Locate the cell with the specified text and output its [x, y] center coordinate. 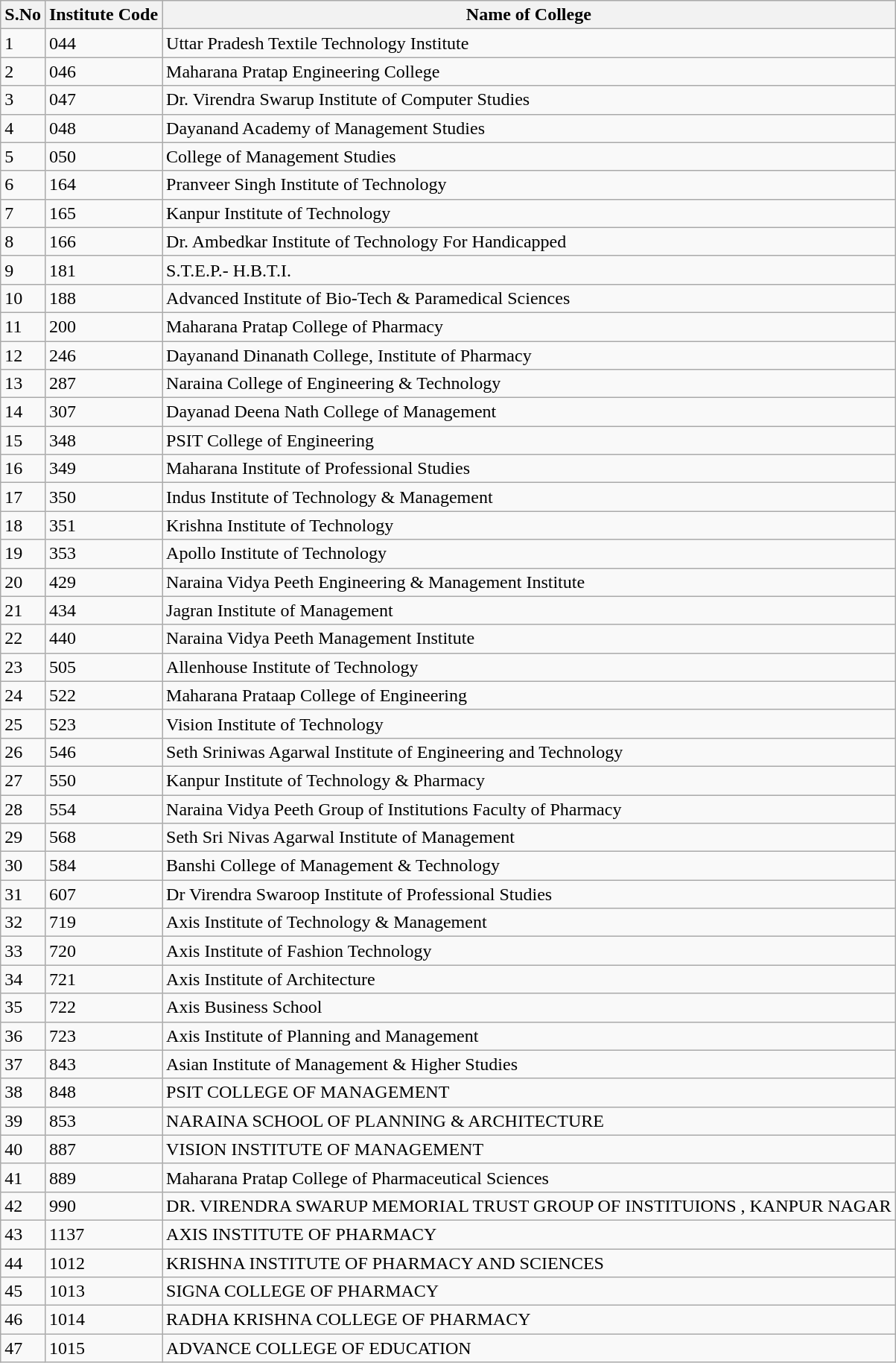
VISION INSTITUTE OF MANAGEMENT [529, 1149]
722 [103, 1008]
165 [103, 213]
351 [103, 525]
719 [103, 923]
Kanpur Institute of Technology [529, 213]
36 [23, 1036]
KRISHNA INSTITUTE OF PHARMACY AND SCIENCES [529, 1263]
Jagran Institute of Management [529, 610]
35 [23, 1008]
1137 [103, 1234]
Vision Institute of Technology [529, 724]
Pranveer Singh Institute of Technology [529, 185]
050 [103, 156]
889 [103, 1177]
22 [23, 639]
28 [23, 809]
046 [103, 72]
33 [23, 951]
181 [103, 270]
523 [103, 724]
Krishna Institute of Technology [529, 525]
Asian Institute of Management & Higher Studies [529, 1064]
853 [103, 1121]
S.T.E.P.- H.B.T.I. [529, 270]
9 [23, 270]
Axis Institute of Architecture [529, 979]
200 [103, 326]
1013 [103, 1291]
11 [23, 326]
721 [103, 979]
37 [23, 1064]
Seth Sriniwas Agarwal Institute of Engineering and Technology [529, 752]
PSIT COLLEGE OF MANAGEMENT [529, 1092]
DR. VIRENDRA SWARUP MEMORIAL TRUST GROUP OF INSTITUIONS , KANPUR NAGAR [529, 1206]
Dr. Virendra Swarup Institute of Computer Studies [529, 100]
Maharana Institute of Professional Studies [529, 469]
568 [103, 838]
848 [103, 1092]
1012 [103, 1263]
1015 [103, 1348]
21 [23, 610]
434 [103, 610]
Institute Code [103, 15]
24 [23, 695]
3 [23, 100]
15 [23, 440]
19 [23, 554]
Dayanad Deena Nath College of Management [529, 412]
Dr Virendra Swaroop Institute of Professional Studies [529, 894]
287 [103, 384]
RADHA KRISHNA COLLEGE OF PHARMACY [529, 1320]
20 [23, 582]
1 [23, 43]
38 [23, 1092]
Indus Institute of Technology & Management [529, 497]
S.No [23, 15]
39 [23, 1121]
887 [103, 1149]
348 [103, 440]
42 [23, 1206]
Seth Sri Nivas Agarwal Institute of Management [529, 838]
Apollo Institute of Technology [529, 554]
550 [103, 780]
14 [23, 412]
27 [23, 780]
5 [23, 156]
044 [103, 43]
NARAINA SCHOOL OF PLANNING & ARCHITECTURE [529, 1121]
Maharana Pratap College of Pharmaceutical Sciences [529, 1177]
Maharana Pratap College of Pharmacy [529, 326]
23 [23, 667]
Banshi College of Management & Technology [529, 866]
Axis Institute of Technology & Management [529, 923]
8 [23, 241]
429 [103, 582]
047 [103, 100]
246 [103, 355]
Axis Business School [529, 1008]
Advanced Institute of Bio-Tech & Paramedical Sciences [529, 298]
Uttar Pradesh Textile Technology Institute [529, 43]
43 [23, 1234]
522 [103, 695]
048 [103, 128]
7 [23, 213]
4 [23, 128]
188 [103, 298]
25 [23, 724]
32 [23, 923]
307 [103, 412]
990 [103, 1206]
Dayanand Academy of Management Studies [529, 128]
Kanpur Institute of Technology & Pharmacy [529, 780]
34 [23, 979]
Maharana Prataap College of Engineering [529, 695]
6 [23, 185]
Dayanand Dinanath College, Institute of Pharmacy [529, 355]
546 [103, 752]
31 [23, 894]
2 [23, 72]
505 [103, 667]
166 [103, 241]
607 [103, 894]
29 [23, 838]
440 [103, 639]
164 [103, 185]
SIGNA COLLEGE OF PHARMACY [529, 1291]
554 [103, 809]
584 [103, 866]
Naraina College of Engineering & Technology [529, 384]
13 [23, 384]
16 [23, 469]
10 [23, 298]
Allenhouse Institute of Technology [529, 667]
723 [103, 1036]
College of Management Studies [529, 156]
45 [23, 1291]
Maharana Pratap Engineering College [529, 72]
353 [103, 554]
350 [103, 497]
AXIS INSTITUTE OF PHARMACY [529, 1234]
17 [23, 497]
40 [23, 1149]
47 [23, 1348]
ADVANCE COLLEGE OF EDUCATION [529, 1348]
Axis Institute of Fashion Technology [529, 951]
Naraina Vidya Peeth Group of Institutions Faculty of Pharmacy [529, 809]
26 [23, 752]
PSIT College of Engineering [529, 440]
30 [23, 866]
Naraina Vidya Peeth Management Institute [529, 639]
Dr. Ambedkar Institute of Technology For Handicapped [529, 241]
44 [23, 1263]
1014 [103, 1320]
46 [23, 1320]
Axis Institute of Planning and Management [529, 1036]
843 [103, 1064]
720 [103, 951]
12 [23, 355]
41 [23, 1177]
Naraina Vidya Peeth Engineering & Management Institute [529, 582]
Name of College [529, 15]
18 [23, 525]
349 [103, 469]
